Detect which cell encompasses the target text, then output its (X, Y) center coordinate. 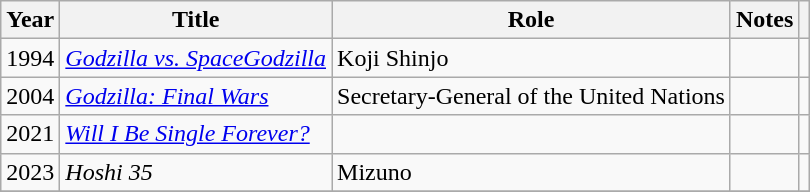
2021 (30, 134)
2023 (30, 172)
Secretary-General of the United Nations (532, 96)
Title (196, 20)
Notes (764, 20)
Role (532, 20)
Godzilla vs. SpaceGodzilla (196, 58)
Mizuno (532, 172)
Hoshi 35 (196, 172)
2004 (30, 96)
Koji Shinjo (532, 58)
1994 (30, 58)
Will I Be Single Forever? (196, 134)
Godzilla: Final Wars (196, 96)
Year (30, 20)
